Capture the cell that displays the provided text and extract its (X, Y) central coordinate. 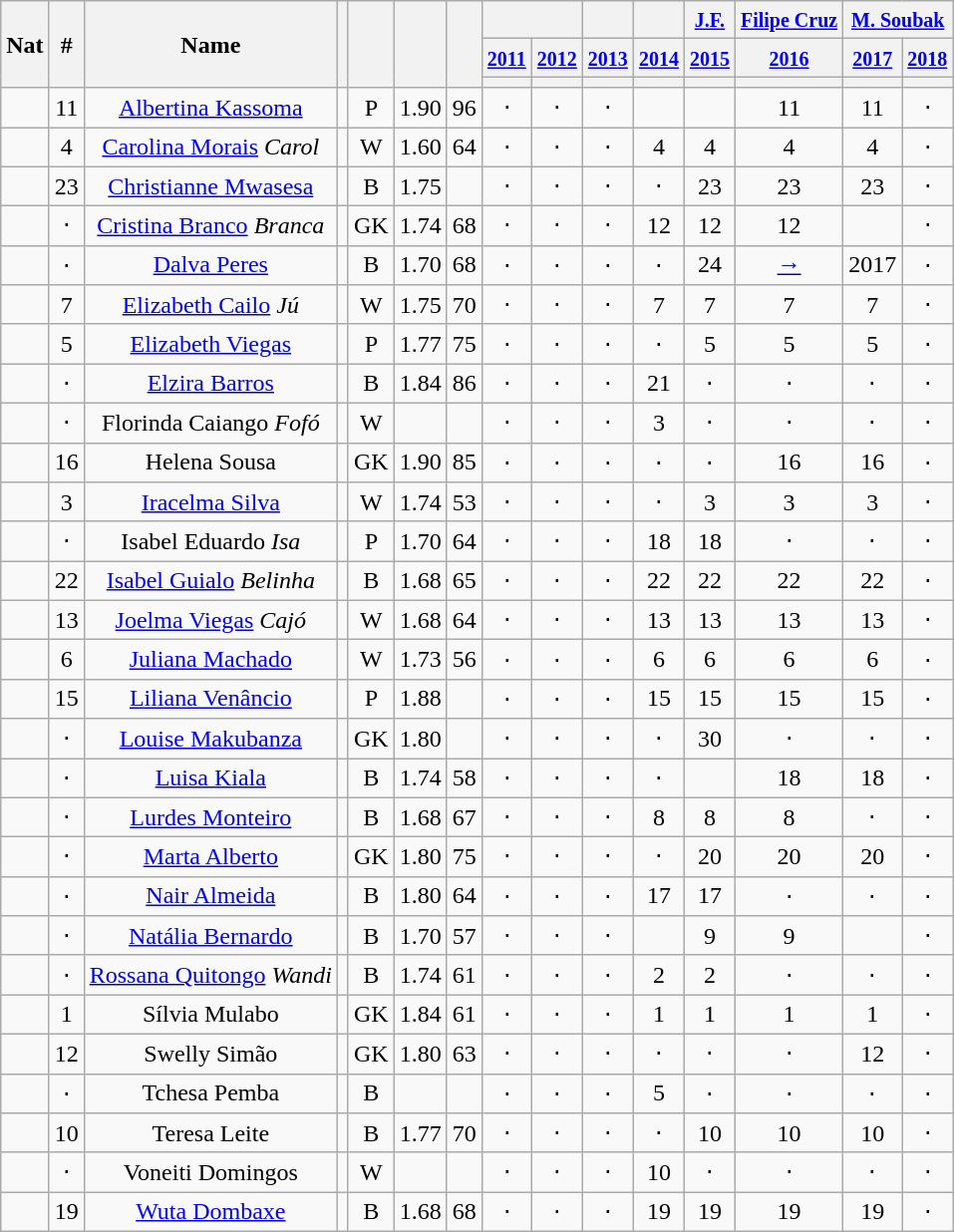
Isabel Guialo Belinha (210, 581)
53 (465, 502)
65 (465, 581)
57 (465, 936)
Iracelma Silva (210, 502)
Cristina Branco Branca (210, 226)
Helena Sousa (210, 462)
21 (658, 384)
63 (465, 1054)
2014 (658, 58)
M. Soubak (898, 20)
# (66, 44)
2015 (710, 58)
86 (465, 384)
Liliana Venâncio (210, 699)
Elzira Barros (210, 384)
67 (465, 817)
1.73 (421, 660)
Louise Makubanza (210, 739)
Nair Almeida (210, 896)
Luisa Kiala (210, 777)
24 (710, 265)
Juliana Machado (210, 660)
58 (465, 777)
Nat (25, 44)
Swelly Simão (210, 1054)
96 (465, 108)
Name (210, 44)
Marta Alberto (210, 857)
Rossana Quitongo Wandi (210, 975)
1.60 (421, 148)
Tchesa Pemba (210, 1093)
Elizabeth Viegas (210, 344)
Isabel Eduardo Isa (210, 541)
J.F. (710, 20)
Natália Bernardo (210, 936)
Sílvia Mulabo (210, 1015)
Lurdes Monteiro (210, 817)
Carolina Morais Carol (210, 148)
2012 (556, 58)
Dalva Peres (210, 265)
Voneiti Domingos (210, 1172)
2013 (608, 58)
30 (710, 739)
Christianne Mwasesa (210, 186)
Elizabeth Cailo Jú (210, 305)
Filipe Cruz (789, 20)
Teresa Leite (210, 1133)
Joelma Viegas Cajó (210, 620)
Florinda Caiango Fofó (210, 423)
Albertina Kassoma (210, 108)
1.88 (421, 699)
2016 (789, 58)
2018 (927, 58)
85 (465, 462)
→ (789, 265)
2011 (506, 58)
56 (465, 660)
Wuta Dombaxe (210, 1212)
